Return [X, Y] of the center of cell containing provided text 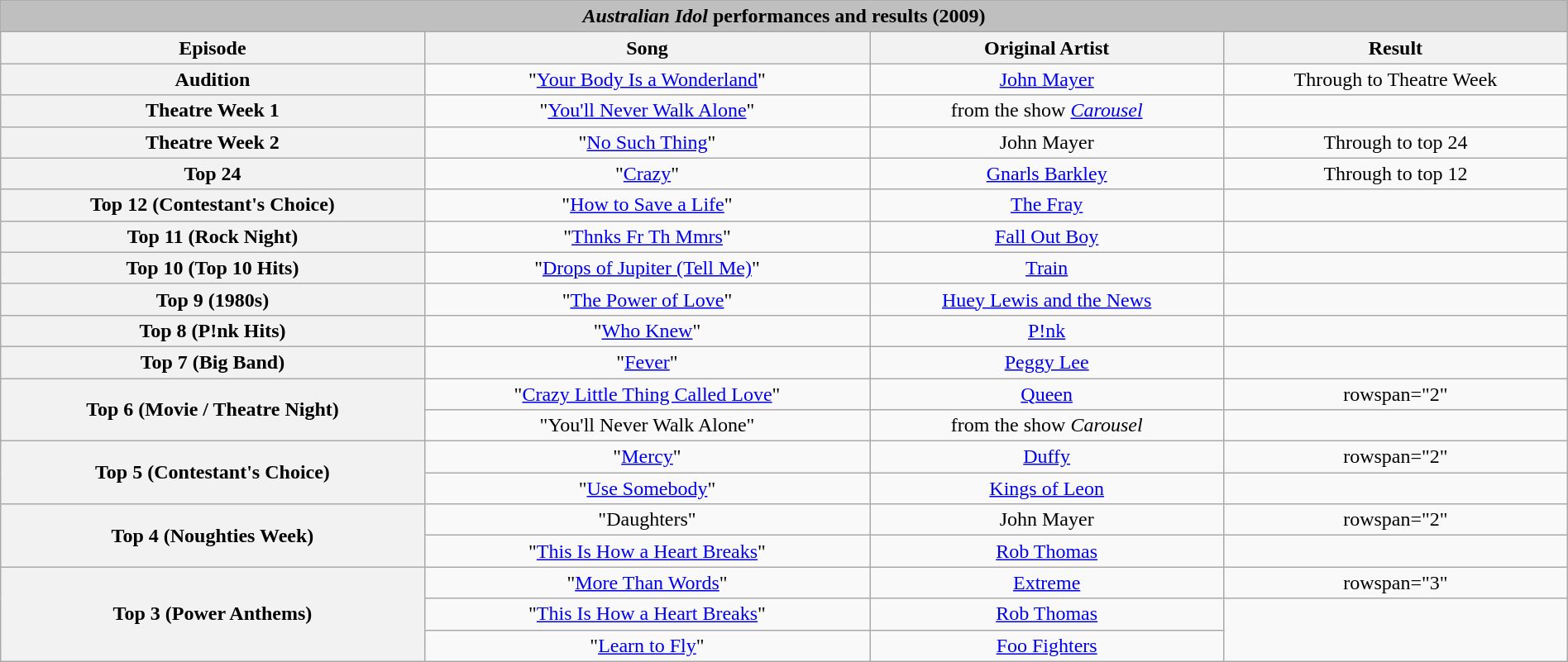
"Fever" [647, 362]
Theatre Week 1 [213, 111]
Top 12 (Contestant's Choice) [213, 205]
"How to Save a Life" [647, 205]
Huey Lewis and the News [1047, 299]
"Crazy" [647, 174]
"Mercy" [647, 457]
Australian Idol performances and results (2009) [784, 17]
Episode [213, 48]
Through to Theatre Week [1396, 79]
Original Artist [1047, 48]
Top 10 (Top 10 Hits) [213, 268]
Top 3 (Power Anthems) [213, 614]
Gnarls Barkley [1047, 174]
"Who Knew" [647, 331]
Train [1047, 268]
"No Such Thing" [647, 142]
"Learn to Fly" [647, 645]
Song [647, 48]
"Crazy Little Thing Called Love" [647, 394]
Theatre Week 2 [213, 142]
"The Power of Love" [647, 299]
"Use Somebody" [647, 488]
rowspan="3" [1396, 583]
"Daughters" [647, 520]
Top 9 (1980s) [213, 299]
Foo Fighters [1047, 645]
Queen [1047, 394]
Top 6 (Movie / Theatre Night) [213, 410]
Top 4 (Noughties Week) [213, 536]
Top 5 (Contestant's Choice) [213, 473]
"Drops of Jupiter (Tell Me)" [647, 268]
Kings of Leon [1047, 488]
Through to top 24 [1396, 142]
Through to top 12 [1396, 174]
Result [1396, 48]
"Your Body Is a Wonderland" [647, 79]
Fall Out Boy [1047, 236]
Top 7 (Big Band) [213, 362]
"More Than Words" [647, 583]
Top 24 [213, 174]
Peggy Lee [1047, 362]
Top 8 (P!nk Hits) [213, 331]
Extreme [1047, 583]
Audition [213, 79]
Top 11 (Rock Night) [213, 236]
P!nk [1047, 331]
"Thnks Fr Th Mmrs" [647, 236]
The Fray [1047, 205]
Duffy [1047, 457]
